For the text-containing cell, return its midpoint in (x, y) coordinate format. 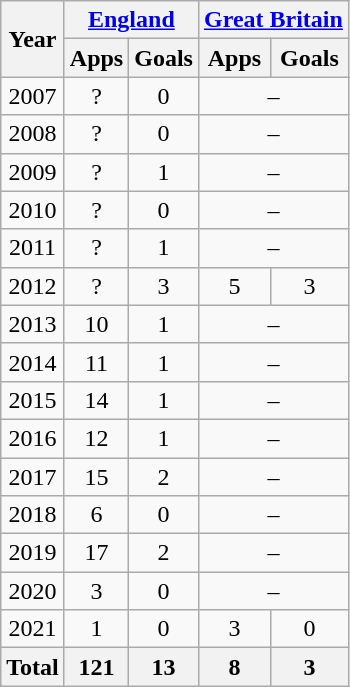
10 (96, 324)
8 (234, 667)
Great Britain (273, 20)
13 (164, 667)
Total (33, 667)
2011 (33, 248)
12 (96, 438)
121 (96, 667)
2010 (33, 210)
2009 (33, 172)
Year (33, 39)
6 (96, 515)
5 (234, 286)
15 (96, 477)
England (131, 20)
2018 (33, 515)
2008 (33, 134)
14 (96, 400)
2019 (33, 553)
2007 (33, 96)
17 (96, 553)
11 (96, 362)
2014 (33, 362)
2013 (33, 324)
2021 (33, 629)
2012 (33, 286)
2015 (33, 400)
2016 (33, 438)
2017 (33, 477)
2020 (33, 591)
